Detect which cell encompasses the target text, then output its (X, Y) center coordinate. 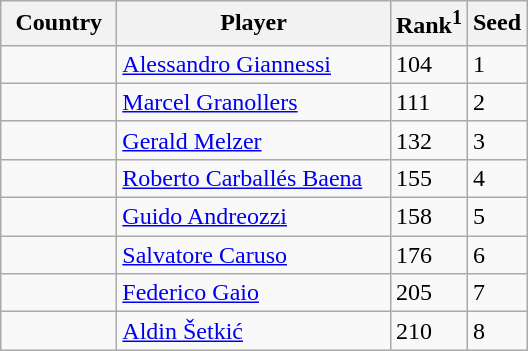
Player (254, 24)
111 (428, 102)
Aldin Šetkić (254, 331)
158 (428, 217)
Country (59, 24)
155 (428, 178)
4 (496, 178)
1 (496, 64)
Federico Gaio (254, 293)
Roberto Carballés Baena (254, 178)
2 (496, 102)
3 (496, 140)
132 (428, 140)
176 (428, 255)
Marcel Granollers (254, 102)
104 (428, 64)
Alessandro Giannessi (254, 64)
205 (428, 293)
Guido Andreozzi (254, 217)
Rank1 (428, 24)
Gerald Melzer (254, 140)
7 (496, 293)
Seed (496, 24)
Salvatore Caruso (254, 255)
5 (496, 217)
8 (496, 331)
210 (428, 331)
6 (496, 255)
